Return (X, Y) of the center of cell containing provided text 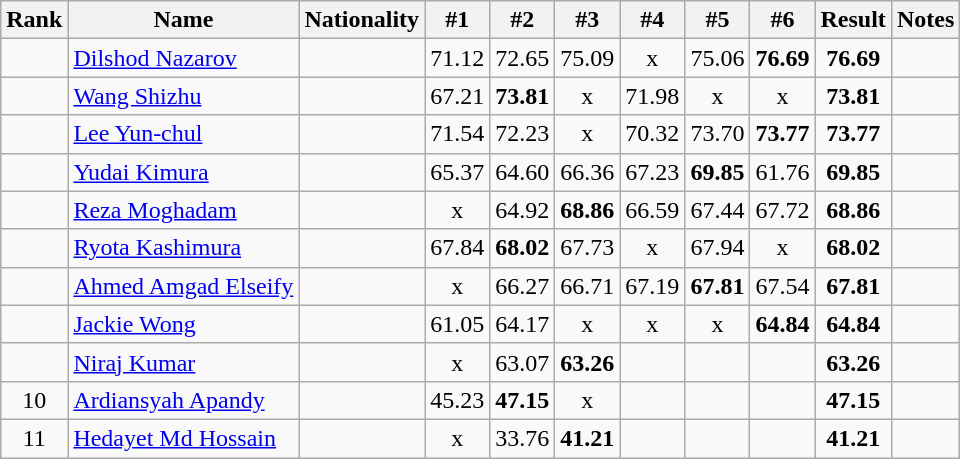
67.94 (718, 248)
73.70 (718, 134)
67.23 (652, 172)
67.44 (718, 210)
67.21 (458, 96)
#6 (782, 20)
33.76 (522, 438)
71.54 (458, 134)
#5 (718, 20)
Result (853, 20)
67.54 (782, 286)
75.06 (718, 58)
66.59 (652, 210)
71.12 (458, 58)
61.05 (458, 324)
Rank (34, 20)
71.98 (652, 96)
#1 (458, 20)
67.19 (652, 286)
11 (34, 438)
70.32 (652, 134)
66.36 (588, 172)
Ardiansyah Apandy (184, 400)
64.60 (522, 172)
72.23 (522, 134)
Dilshod Nazarov (184, 58)
63.07 (522, 362)
10 (34, 400)
67.84 (458, 248)
Reza Moghadam (184, 210)
Ahmed Amgad Elseify (184, 286)
45.23 (458, 400)
66.71 (588, 286)
Name (184, 20)
Hedayet Md Hossain (184, 438)
67.73 (588, 248)
61.76 (782, 172)
Yudai Kimura (184, 172)
Niraj Kumar (184, 362)
Nationality (362, 20)
64.92 (522, 210)
Jackie Wong (184, 324)
#2 (522, 20)
65.37 (458, 172)
Wang Shizhu (184, 96)
67.72 (782, 210)
#4 (652, 20)
Notes (925, 20)
64.17 (522, 324)
66.27 (522, 286)
75.09 (588, 58)
Ryota Kashimura (184, 248)
#3 (588, 20)
Lee Yun-chul (184, 134)
72.65 (522, 58)
